Output the (x, y) coordinate of the center of the cell containing the given text.  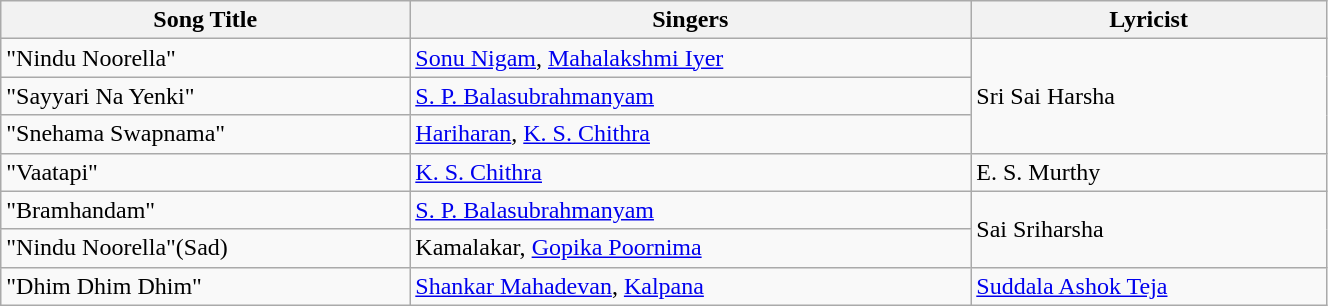
"Vaatapi" (206, 172)
K. S. Chithra (690, 172)
E. S. Murthy (1149, 172)
Hariharan, K. S. Chithra (690, 134)
"Nindu Noorella"(Sad) (206, 248)
"Snehama Swapnama" (206, 134)
Sai Sriharsha (1149, 229)
Singers (690, 20)
Suddala Ashok Teja (1149, 286)
"Sayyari Na Yenki" (206, 96)
Lyricist (1149, 20)
Sri Sai Harsha (1149, 96)
"Dhim Dhim Dhim" (206, 286)
"Bramhandam" (206, 210)
Sonu Nigam, Mahalakshmi Iyer (690, 58)
"Nindu Noorella" (206, 58)
Kamalakar, Gopika Poornima (690, 248)
Shankar Mahadevan, Kalpana (690, 286)
Song Title (206, 20)
